Extract the (x, y) coordinate from the center of the cell holding the provided text.  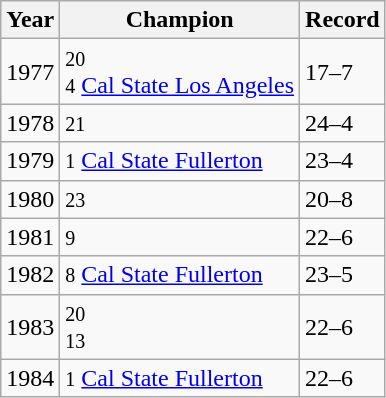
1981 (30, 237)
Champion (180, 20)
1978 (30, 123)
8 Cal State Fullerton (180, 275)
1982 (30, 275)
17–7 (343, 72)
23–4 (343, 161)
21 (180, 123)
23–5 (343, 275)
24–4 (343, 123)
Record (343, 20)
9 (180, 237)
1979 (30, 161)
20 4 Cal State Los Angeles (180, 72)
1984 (30, 378)
1977 (30, 72)
20 13 (180, 326)
20–8 (343, 199)
1983 (30, 326)
23 (180, 199)
1980 (30, 199)
Year (30, 20)
